Identify which cell holds the provided text, then report its (x, y) central coordinate. 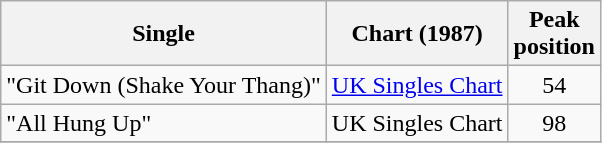
98 (554, 123)
Peakposition (554, 34)
54 (554, 85)
Single (164, 34)
"Git Down (Shake Your Thang)" (164, 85)
Chart (1987) (417, 34)
"All Hung Up" (164, 123)
